Extract the (x, y) coordinate from the center of the cell holding the provided text.  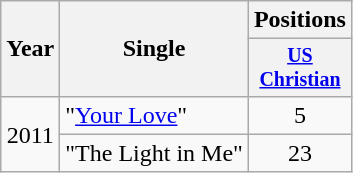
Single (154, 49)
Year (30, 49)
US Christian (300, 68)
"Your Love" (154, 115)
"The Light in Me" (154, 153)
23 (300, 153)
2011 (30, 134)
Positions (300, 20)
5 (300, 115)
